Find where the given text appears and provide that cell's center as [x, y] coordinate. 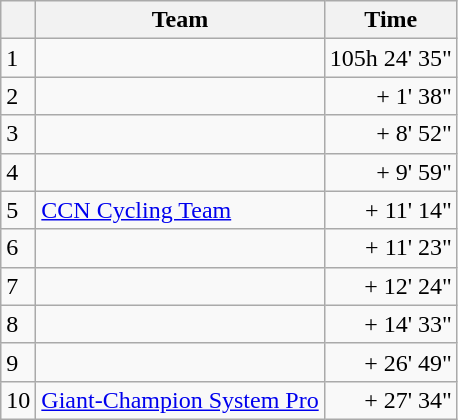
CCN Cycling Team [180, 210]
Time [390, 20]
10 [18, 400]
Giant-Champion System Pro [180, 400]
2 [18, 96]
Team [180, 20]
+ 11' 23" [390, 248]
+ 11' 14" [390, 210]
+ 26' 49" [390, 362]
3 [18, 134]
+ 27' 34" [390, 400]
+ 14' 33" [390, 324]
105h 24' 35" [390, 58]
9 [18, 362]
1 [18, 58]
7 [18, 286]
+ 1' 38" [390, 96]
+ 8' 52" [390, 134]
+ 9' 59" [390, 172]
5 [18, 210]
6 [18, 248]
+ 12' 24" [390, 286]
4 [18, 172]
8 [18, 324]
